Scan for the cell matching the given text and deliver its [x, y] coordinate at center. 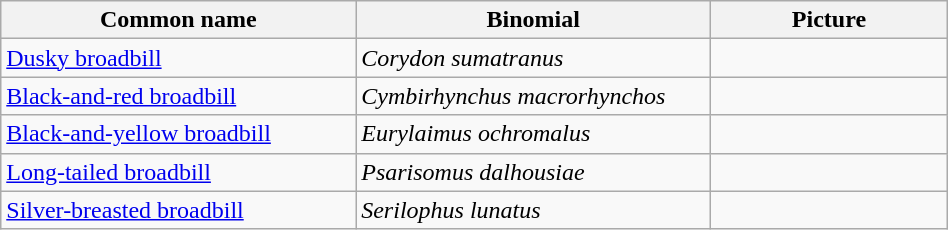
Picture [830, 20]
Common name [178, 20]
Psarisomus dalhousiae [534, 172]
Cymbirhynchus macrorhynchos [534, 96]
Black-and-yellow broadbill [178, 134]
Eurylaimus ochromalus [534, 134]
Corydon sumatranus [534, 58]
Silver-breasted broadbill [178, 210]
Dusky broadbill [178, 58]
Serilophus lunatus [534, 210]
Binomial [534, 20]
Black-and-red broadbill [178, 96]
Long-tailed broadbill [178, 172]
